Search for the cell housing the specified text and yield its [X, Y] center coordinate. 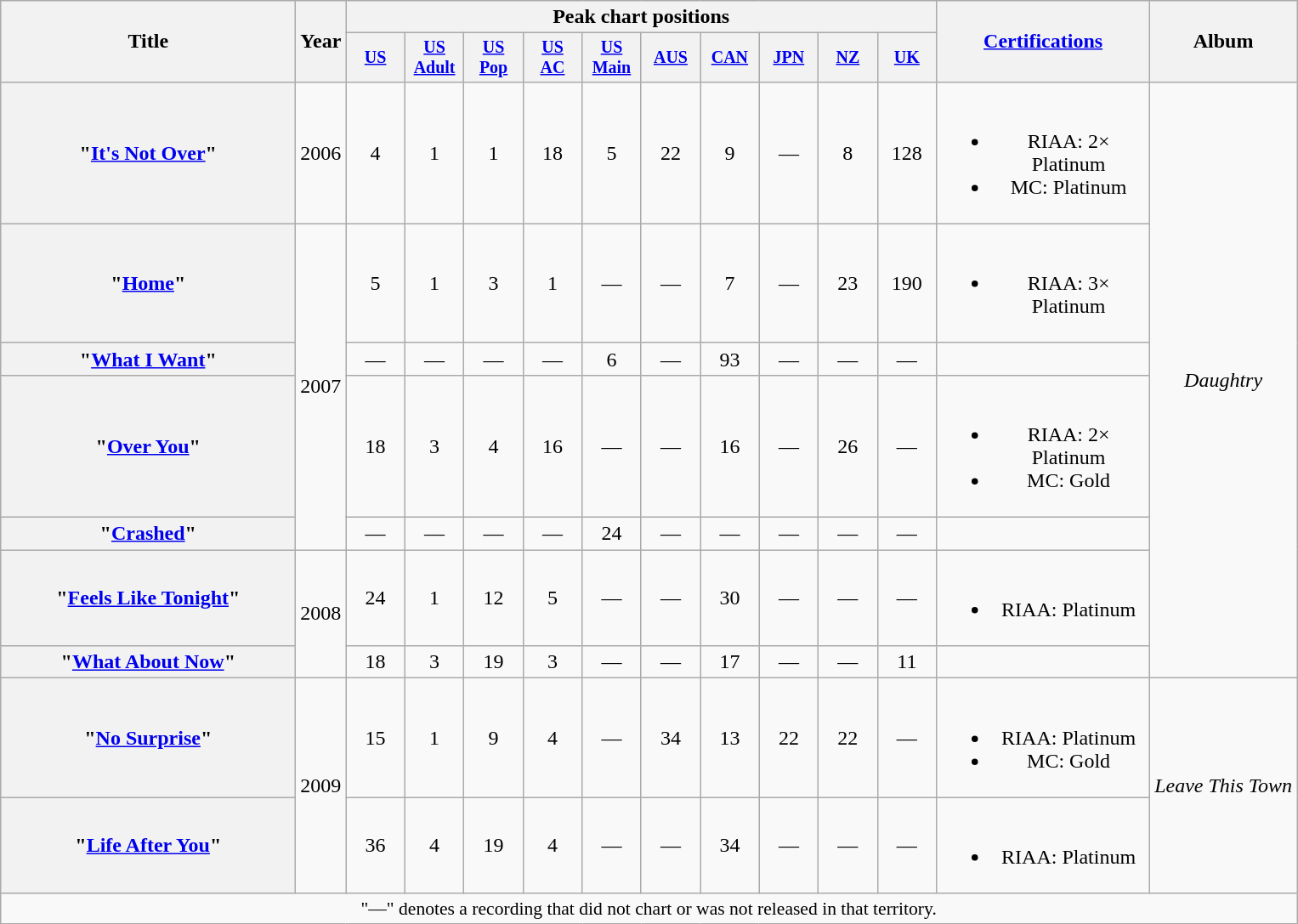
Peak chart positions [641, 17]
93 [729, 359]
2006 [321, 153]
"Home" [148, 283]
11 [906, 662]
17 [729, 662]
8 [848, 153]
US [376, 58]
UK [906, 58]
26 [848, 445]
JPN [789, 58]
"What About Now" [148, 662]
2009 [321, 785]
Year [321, 42]
Certifications [1044, 42]
"No Surprise" [148, 738]
128 [906, 153]
13 [729, 738]
190 [906, 283]
"Over You" [148, 445]
NZ [848, 58]
36 [376, 845]
6 [612, 359]
12 [493, 598]
USAC [553, 58]
2007 [321, 386]
"Life After You" [148, 845]
CAN [729, 58]
US Main [612, 58]
RIAA: 2× PlatinumMC: Platinum [1044, 153]
"It's Not Over" [148, 153]
23 [848, 283]
30 [729, 598]
USPop [493, 58]
USAdult [434, 58]
Title [148, 42]
RIAA: PlatinumMC: Gold [1044, 738]
RIAA: 3× Platinum [1044, 283]
Daughtry [1224, 379]
2008 [321, 614]
Album [1224, 42]
"Feels Like Tonight" [148, 598]
RIAA: 2× PlatinumMC: Gold [1044, 445]
15 [376, 738]
"—" denotes a recording that did not chart or was not released in that territory. [649, 909]
Leave This Town [1224, 785]
"What I Want" [148, 359]
"Crashed" [148, 534]
AUS [670, 58]
7 [729, 283]
